Extract the [X, Y] coordinate from the center of the cell holding the provided text.  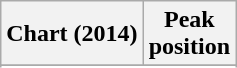
Peakposition [189, 34]
Chart (2014) [72, 34]
